Capture the cell that displays the provided text and extract its (X, Y) central coordinate. 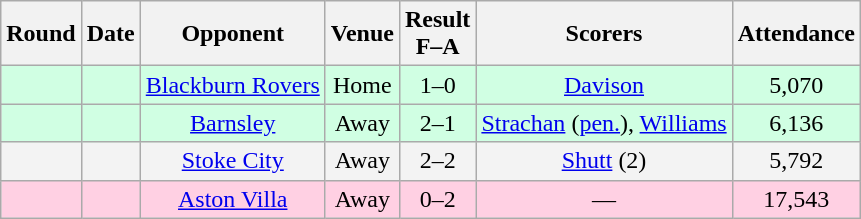
2–2 (437, 161)
Blackburn Rovers (232, 85)
Stoke City (232, 161)
Venue (362, 34)
Home (362, 85)
— (604, 199)
0–2 (437, 199)
6,136 (796, 123)
5,070 (796, 85)
Strachan (pen.), Williams (604, 123)
Round (41, 34)
Opponent (232, 34)
Aston Villa (232, 199)
Attendance (796, 34)
Davison (604, 85)
2–1 (437, 123)
17,543 (796, 199)
Scorers (604, 34)
5,792 (796, 161)
Shutt (2) (604, 161)
Date (110, 34)
Barnsley (232, 123)
ResultF–A (437, 34)
1–0 (437, 85)
